Identify which cell holds the provided text, then report its [X, Y] central coordinate. 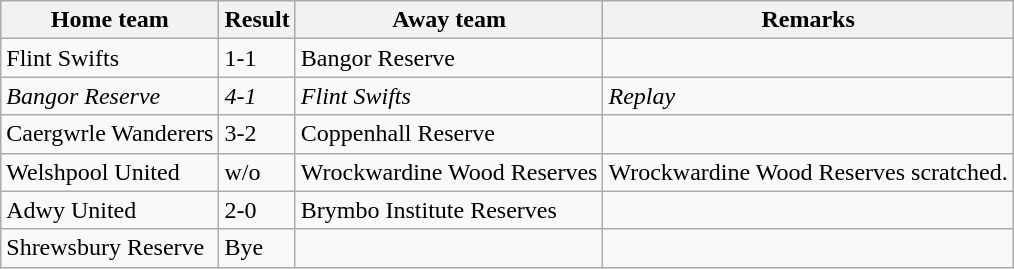
Shrewsbury Reserve [110, 248]
Adwy United [110, 210]
Bye [257, 248]
Remarks [808, 20]
Replay [808, 96]
Brymbo Institute Reserves [449, 210]
Wrockwardine Wood Reserves [449, 172]
Home team [110, 20]
2-0 [257, 210]
3-2 [257, 134]
1-1 [257, 58]
Welshpool United [110, 172]
w/o [257, 172]
Away team [449, 20]
4-1 [257, 96]
Result [257, 20]
Wrockwardine Wood Reserves scratched. [808, 172]
Coppenhall Reserve [449, 134]
Caergwrle Wanderers [110, 134]
